Search for the cell housing the specified text and yield its (x, y) center coordinate. 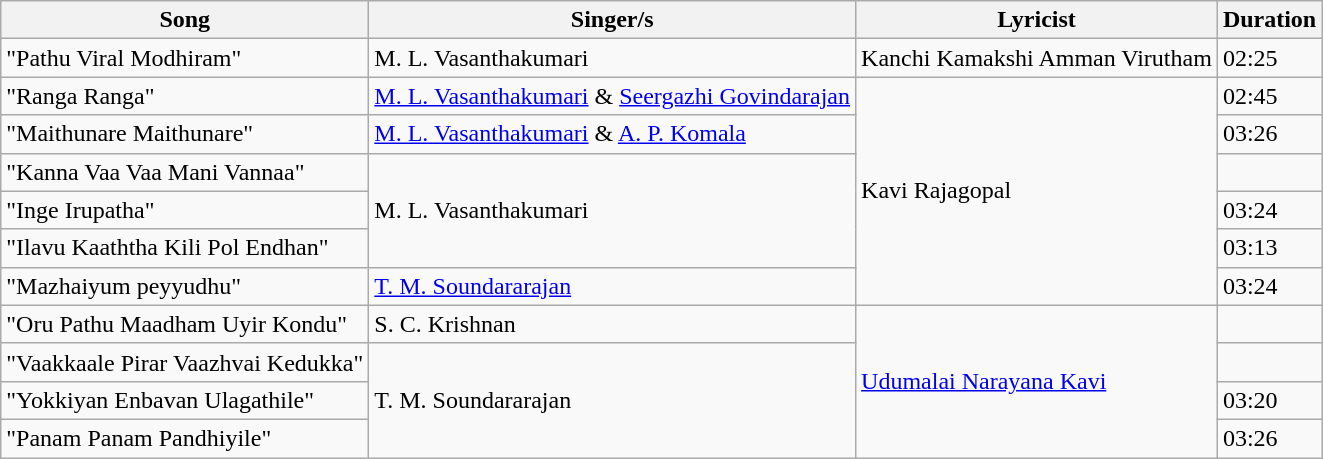
M. L. Vasanthakumari & Seergazhi Govindarajan (612, 96)
Song (185, 20)
M. L. Vasanthakumari & A. P. Komala (612, 134)
"Ilavu Kaaththa Kili Pol Endhan" (185, 248)
03:13 (1269, 248)
Lyricist (1037, 20)
02:45 (1269, 96)
Kavi Rajagopal (1037, 191)
02:25 (1269, 58)
"Inge Irupatha" (185, 210)
"Pathu Viral Modhiram" (185, 58)
"Maithunare Maithunare" (185, 134)
Kanchi Kamakshi Amman Virutham (1037, 58)
"Vaakkaale Pirar Vaazhvai Kedukka" (185, 362)
"Yokkiyan Enbavan Ulagathile" (185, 400)
"Ranga Ranga" (185, 96)
"Kanna Vaa Vaa Mani Vannaa" (185, 172)
"Mazhaiyum peyyudhu" (185, 286)
Singer/s (612, 20)
Duration (1269, 20)
Udumalai Narayana Kavi (1037, 381)
"Oru Pathu Maadham Uyir Kondu" (185, 324)
S. C. Krishnan (612, 324)
03:20 (1269, 400)
"Panam Panam Pandhiyile" (185, 438)
